Locate the cell with the specified text and output its (x, y) center coordinate. 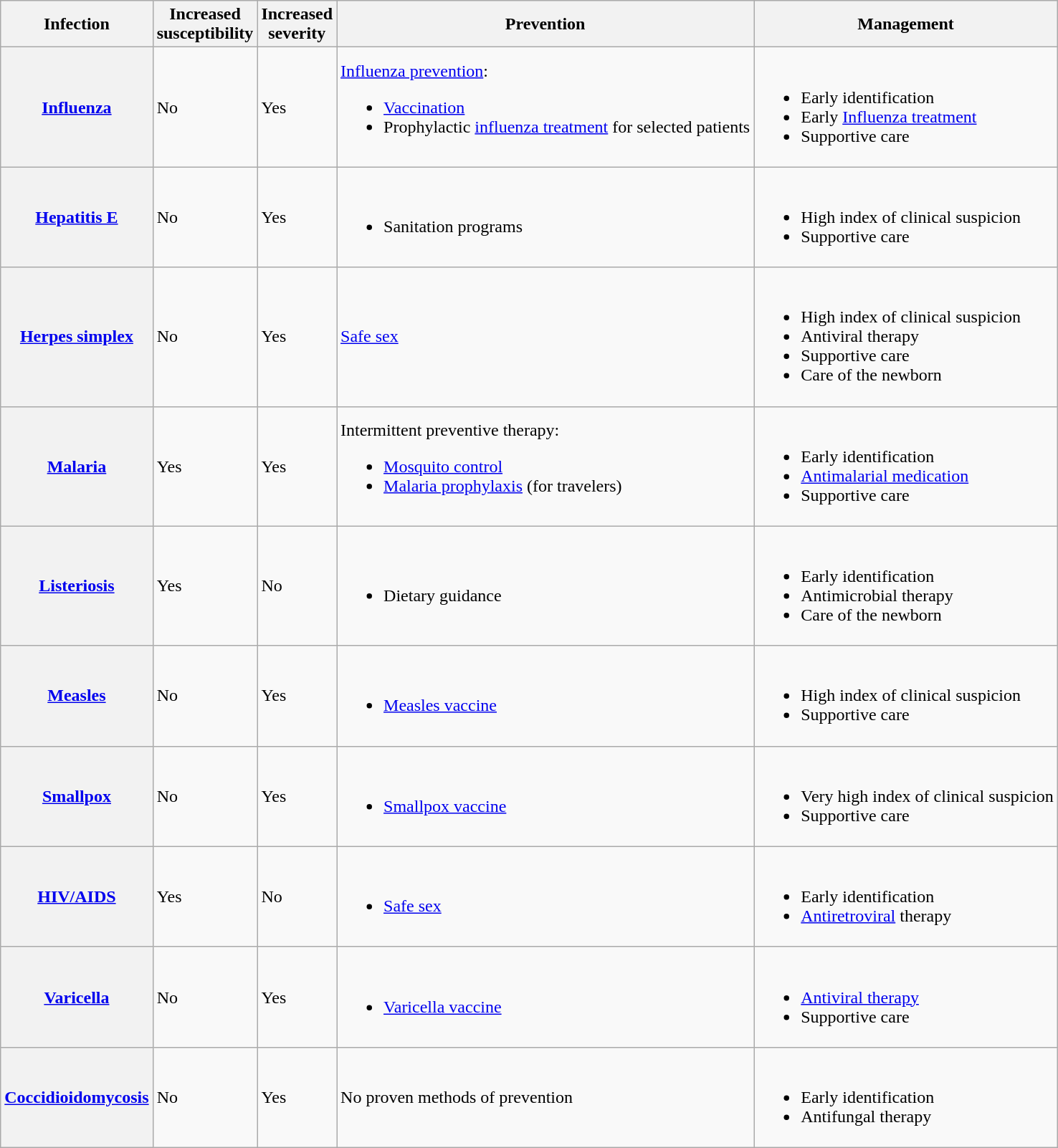
Intermittent preventive therapy:Mosquito controlMalaria prophylaxis (for travelers) (545, 466)
Herpes simplex (77, 337)
Measles vaccine (545, 696)
HIV/AIDS (77, 896)
Hepatitis E (77, 217)
Very high index of clinical suspicionSupportive care (906, 796)
Influenza (77, 107)
Smallpox vaccine (545, 796)
Sanitation programs (545, 217)
Malaria (77, 466)
No proven methods of prevention (545, 1097)
Prevention (545, 24)
Increased severity (297, 24)
Management (906, 24)
Measles (77, 696)
Early identificationEarly Influenza treatmentSupportive care (906, 107)
Early identificationAntiretroviral therapy (906, 896)
Varicella vaccine (545, 997)
Coccidioidomycosis (77, 1097)
Smallpox (77, 796)
Influenza prevention:VaccinationProphylactic influenza treatment for selected patients (545, 107)
Early identificationAntimalarial medicationSupportive care (906, 466)
Infection (77, 24)
Dietary guidance (545, 586)
Increased susceptibility (205, 24)
Early identificationAntimicrobial therapyCare of the newborn (906, 586)
High index of clinical suspicionAntiviral therapySupportive careCare of the newborn (906, 337)
Antiviral therapySupportive care (906, 997)
Early identificationAntifungal therapy (906, 1097)
Listeriosis (77, 586)
Varicella (77, 997)
